Search for the cell housing the specified text and yield its (x, y) center coordinate. 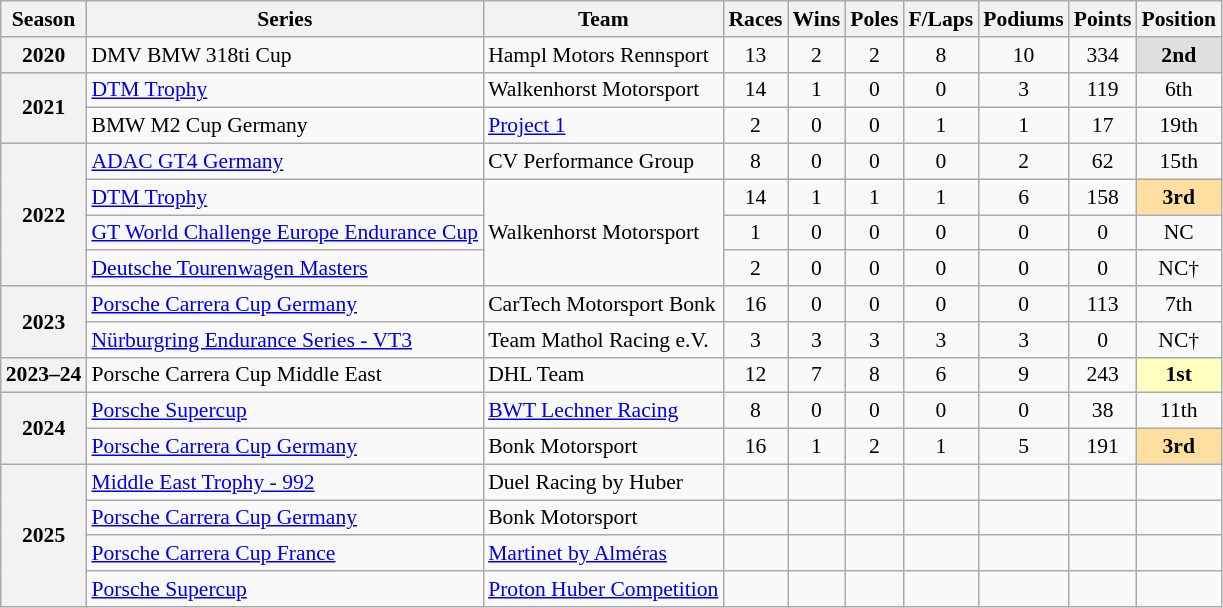
DMV BMW 318ti Cup (284, 55)
38 (1103, 411)
Hampl Motors Rennsport (603, 55)
243 (1103, 375)
Project 1 (603, 126)
ADAC GT4 Germany (284, 162)
2025 (44, 535)
Podiums (1024, 19)
Poles (874, 19)
2nd (1179, 55)
Position (1179, 19)
191 (1103, 447)
15th (1179, 162)
GT World Challenge Europe Endurance Cup (284, 233)
113 (1103, 304)
7th (1179, 304)
BWT Lechner Racing (603, 411)
2023 (44, 322)
12 (755, 375)
19th (1179, 126)
Porsche Carrera Cup France (284, 554)
DHL Team (603, 375)
Team Mathol Racing e.V. (603, 340)
Proton Huber Competition (603, 589)
Series (284, 19)
62 (1103, 162)
2024 (44, 428)
1st (1179, 375)
9 (1024, 375)
7 (817, 375)
Duel Racing by Huber (603, 482)
BMW M2 Cup Germany (284, 126)
Deutsche Tourenwagen Masters (284, 269)
Races (755, 19)
6th (1179, 90)
2020 (44, 55)
Season (44, 19)
Wins (817, 19)
2023–24 (44, 375)
F/Laps (940, 19)
119 (1103, 90)
13 (755, 55)
2021 (44, 108)
17 (1103, 126)
Martinet by Alméras (603, 554)
2022 (44, 215)
334 (1103, 55)
CarTech Motorsport Bonk (603, 304)
11th (1179, 411)
Middle East Trophy - 992 (284, 482)
Team (603, 19)
Points (1103, 19)
5 (1024, 447)
NC (1179, 233)
158 (1103, 197)
10 (1024, 55)
CV Performance Group (603, 162)
Nürburgring Endurance Series - VT3 (284, 340)
Porsche Carrera Cup Middle East (284, 375)
